Identify which cell holds the provided text, then report its [x, y] central coordinate. 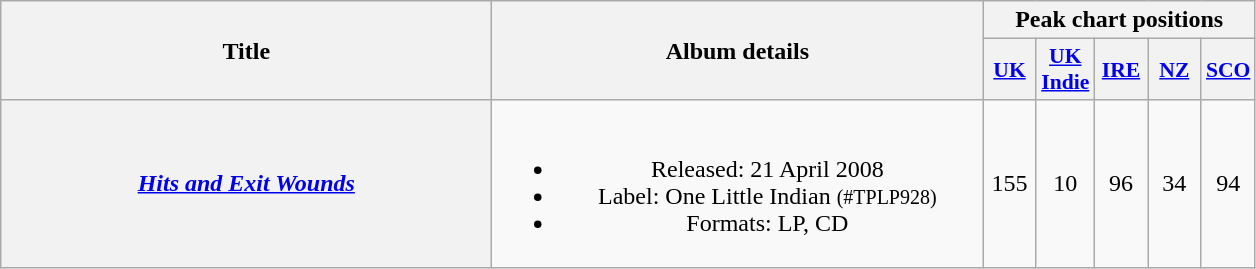
NZ [1174, 70]
SCO [1228, 70]
Album details [738, 50]
IRE [1120, 70]
34 [1174, 184]
155 [1010, 184]
Released: 21 April 2008Label: One Little Indian (#TPLP928)Formats: LP, CD [738, 184]
Title [246, 50]
10 [1065, 184]
UK [1010, 70]
96 [1120, 184]
UKIndie [1065, 70]
Peak chart positions [1120, 20]
Hits and Exit Wounds [246, 184]
94 [1228, 184]
